Capture the cell that displays the provided text and extract its (x, y) central coordinate. 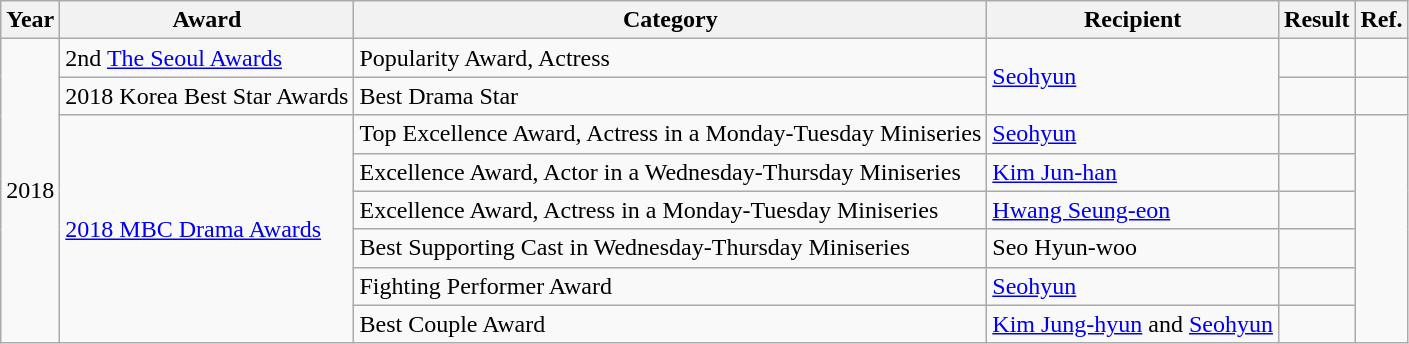
Popularity Award, Actress (670, 58)
Top Excellence Award, Actress in a Monday-Tuesday Miniseries (670, 134)
Seo Hyun-woo (1133, 248)
2nd The Seoul Awards (207, 58)
Fighting Performer Award (670, 286)
2018 (30, 191)
Recipient (1133, 20)
Result (1317, 20)
Best Couple Award (670, 324)
Ref. (1382, 20)
2018 Korea Best Star Awards (207, 96)
Excellence Award, Actor in a Wednesday-Thursday Miniseries (670, 172)
Year (30, 20)
Hwang Seung-eon (1133, 210)
2018 MBC Drama Awards (207, 229)
Category (670, 20)
Award (207, 20)
Best Drama Star (670, 96)
Best Supporting Cast in Wednesday-Thursday Miniseries (670, 248)
Kim Jung-hyun and Seohyun (1133, 324)
Excellence Award, Actress in a Monday-Tuesday Miniseries (670, 210)
Kim Jun-han (1133, 172)
